From the cell containing the given text, extract its center point as (X, Y) coordinate. 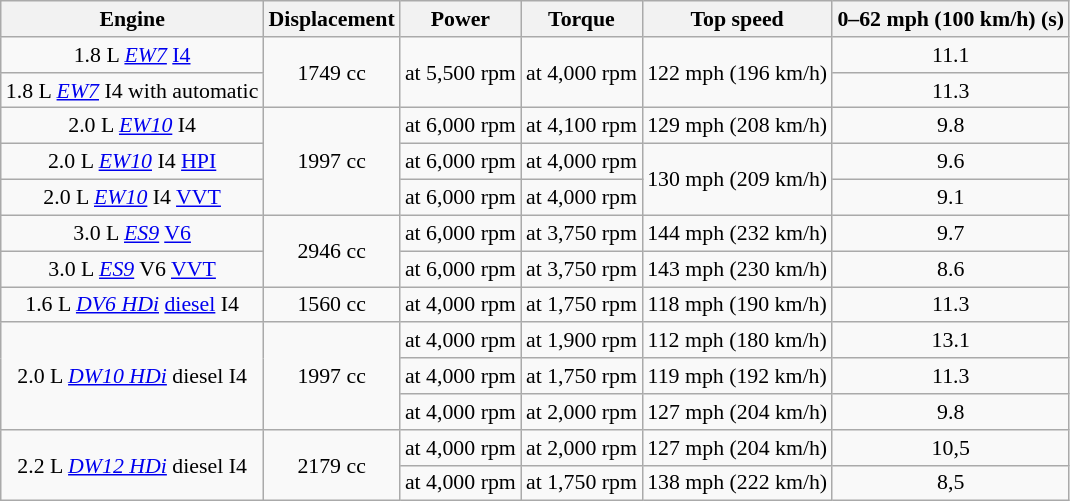
1.6 L DV6 HDi diesel I4 (132, 304)
0–62 mph (100 km/h) (s) (950, 18)
2179 cc (331, 464)
112 mph (180 km/h) (737, 340)
Engine (132, 18)
Torque (582, 18)
143 mph (230 km/h) (737, 268)
at 5,500 rpm (460, 72)
2.2 L DW12 HDi diesel I4 (132, 464)
11.1 (950, 54)
at 4,100 rpm (582, 125)
144 mph (232 km/h) (737, 233)
Displacement (331, 18)
1560 cc (331, 304)
1.8 L EW7 I4 with automatic (132, 90)
138 mph (222 km/h) (737, 483)
Top speed (737, 18)
2.0 L DW10 HDi diesel I4 (132, 376)
3.0 L ES9 V6 (132, 233)
2.0 L EW10 I4 HPI (132, 161)
1749 cc (331, 72)
8,5 (950, 483)
9.1 (950, 197)
at 1,900 rpm (582, 340)
1.8 L EW7 I4 (132, 54)
129 mph (208 km/h) (737, 125)
9.6 (950, 161)
10,5 (950, 447)
13.1 (950, 340)
2.0 L EW10 I4 VVT (132, 197)
119 mph (192 km/h) (737, 375)
122 mph (196 km/h) (737, 72)
130 mph (209 km/h) (737, 178)
Power (460, 18)
2946 cc (331, 250)
8.6 (950, 268)
2.0 L EW10 I4 (132, 125)
3.0 L ES9 V6 VVT (132, 268)
118 mph (190 km/h) (737, 304)
9.7 (950, 233)
